Return (X, Y) of the center of cell containing provided text 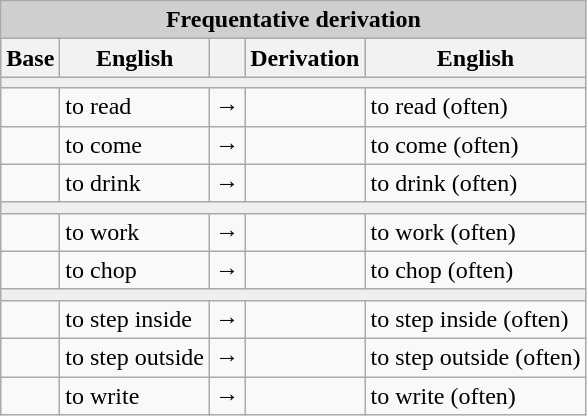
to read (135, 107)
to step outside (often) (476, 357)
to step inside (135, 319)
to chop (often) (476, 270)
Base (30, 58)
Derivation (305, 58)
to come (often) (476, 145)
to work (135, 232)
to read (often) (476, 107)
to step inside (often) (476, 319)
to work (often) (476, 232)
Frequentative derivation (294, 20)
to drink (often) (476, 183)
to chop (135, 270)
to write (often) (476, 395)
to come (135, 145)
to drink (135, 183)
to step outside (135, 357)
to write (135, 395)
